Detect which cell encompasses the target text, then output its [x, y] center coordinate. 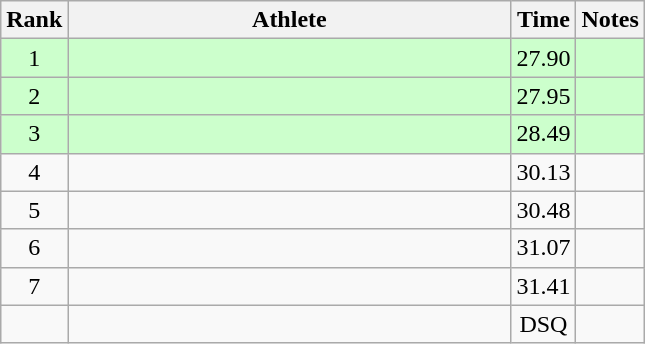
3 [34, 134]
2 [34, 96]
30.48 [544, 210]
Notes [610, 20]
Rank [34, 20]
6 [34, 248]
4 [34, 172]
28.49 [544, 134]
5 [34, 210]
Time [544, 20]
7 [34, 286]
27.90 [544, 58]
Athlete [290, 20]
DSQ [544, 324]
1 [34, 58]
31.07 [544, 248]
30.13 [544, 172]
27.95 [544, 96]
31.41 [544, 286]
